From the cell containing the given text, extract its center point as [X, Y] coordinate. 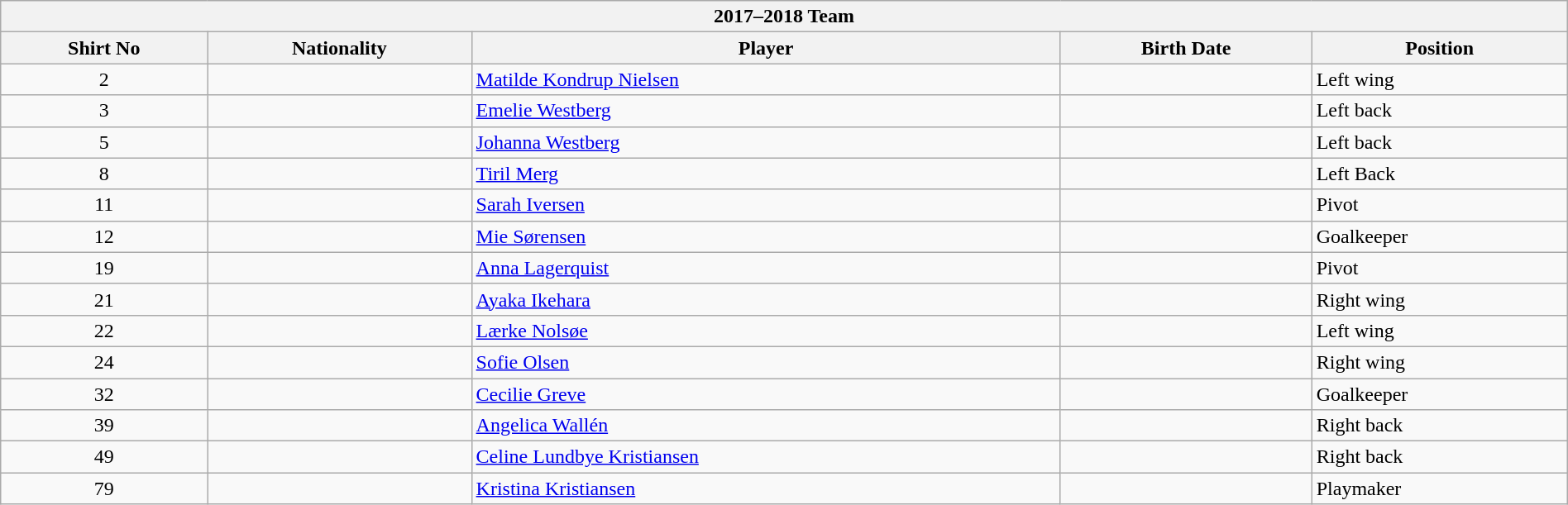
Anna Lagerquist [766, 268]
Mie Sørensen [766, 236]
Playmaker [1439, 488]
Tiril Merg [766, 174]
Position [1439, 48]
Ayaka Ikehara [766, 299]
24 [104, 362]
Sofie Olsen [766, 362]
Cecilie Greve [766, 394]
22 [104, 331]
2017–2018 Team [784, 17]
Angelica Wallén [766, 426]
79 [104, 488]
Player [766, 48]
8 [104, 174]
Kristina Kristiansen [766, 488]
Matilde Kondrup Nielsen [766, 79]
Birth Date [1186, 48]
3 [104, 111]
5 [104, 142]
Nationality [339, 48]
2 [104, 79]
21 [104, 299]
Shirt No [104, 48]
11 [104, 205]
32 [104, 394]
Celine Lundbye Kristiansen [766, 457]
12 [104, 236]
39 [104, 426]
Sarah Iversen [766, 205]
Emelie Westberg [766, 111]
Lærke Nolsøe [766, 331]
Left Back [1439, 174]
Johanna Westberg [766, 142]
49 [104, 457]
19 [104, 268]
